Find where the given text appears and provide that cell's center as [x, y] coordinate. 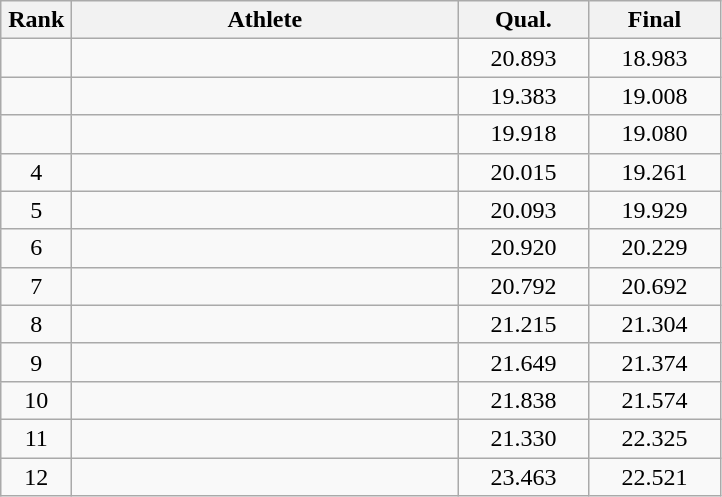
19.383 [524, 96]
21.838 [524, 400]
10 [36, 400]
5 [36, 210]
19.261 [654, 172]
4 [36, 172]
Athlete [265, 20]
21.215 [524, 324]
20.920 [524, 248]
22.521 [654, 477]
8 [36, 324]
19.008 [654, 96]
19.918 [524, 134]
20.015 [524, 172]
22.325 [654, 438]
Qual. [524, 20]
Rank [36, 20]
Final [654, 20]
21.330 [524, 438]
21.304 [654, 324]
6 [36, 248]
20.893 [524, 58]
18.983 [654, 58]
20.692 [654, 286]
20.229 [654, 248]
19.080 [654, 134]
21.649 [524, 362]
11 [36, 438]
7 [36, 286]
9 [36, 362]
20.792 [524, 286]
23.463 [524, 477]
21.374 [654, 362]
20.093 [524, 210]
21.574 [654, 400]
12 [36, 477]
19.929 [654, 210]
